Return [x, y] of the center of cell containing provided text 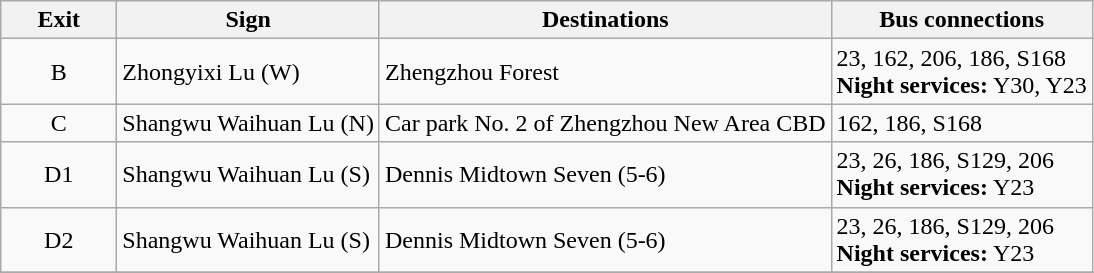
Zhongyixi Lu (W) [248, 72]
23, 162, 206, 186, S168Night services: Y30, Y23 [962, 72]
Exit [59, 20]
162, 186, S168 [962, 123]
C [59, 123]
Bus connections [962, 20]
B [59, 72]
Car park No. 2 of Zhengzhou New Area CBD [605, 123]
D2 [59, 240]
Zhengzhou Forest [605, 72]
Sign [248, 20]
D1 [59, 174]
Shangwu Waihuan Lu (N) [248, 123]
Destinations [605, 20]
